Determine the (X, Y) coordinate at the center of the cell enclosing the given text.  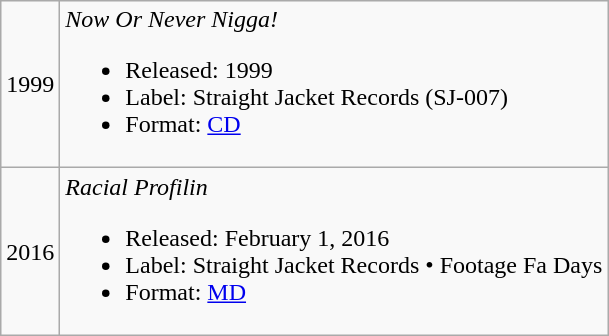
1999 (30, 84)
2016 (30, 252)
Now Or Never Nigga!Released: 1999Label: Straight Jacket Records (SJ-007)Format: CD (334, 84)
Racial ProfilinReleased: February 1, 2016Label: Straight Jacket Records • Footage Fa DaysFormat: MD (334, 252)
